Output the [x, y] coordinate of the center of the cell containing the given text.  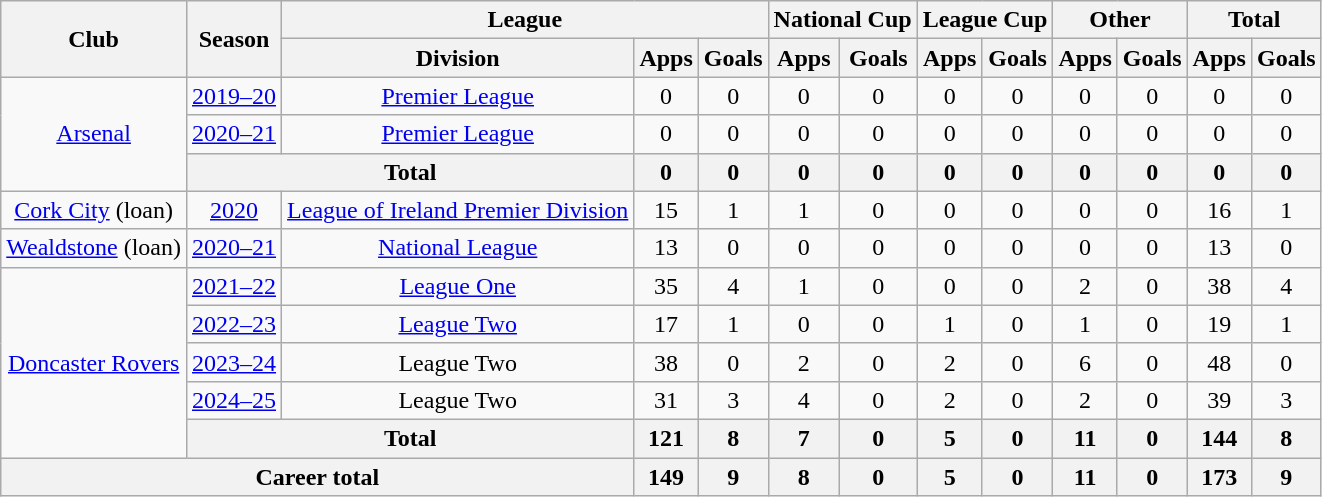
39 [1219, 400]
Club [94, 39]
173 [1219, 477]
Cork City (loan) [94, 210]
2020 [234, 210]
48 [1219, 362]
National League [458, 248]
Doncaster Rovers [94, 362]
Arsenal [94, 134]
6 [1085, 362]
2022–23 [234, 324]
2023–24 [234, 362]
National Cup [842, 20]
19 [1219, 324]
Division [458, 58]
Other [1120, 20]
144 [1219, 438]
15 [666, 210]
2021–22 [234, 286]
League One [458, 286]
149 [666, 477]
League [525, 20]
35 [666, 286]
31 [666, 400]
7 [804, 438]
2024–25 [234, 400]
16 [1219, 210]
League of Ireland Premier Division [458, 210]
Wealdstone (loan) [94, 248]
League Cup [985, 20]
Season [234, 39]
17 [666, 324]
Career total [318, 477]
121 [666, 438]
2019–20 [234, 96]
